Detect which cell encompasses the target text, then output its [X, Y] center coordinate. 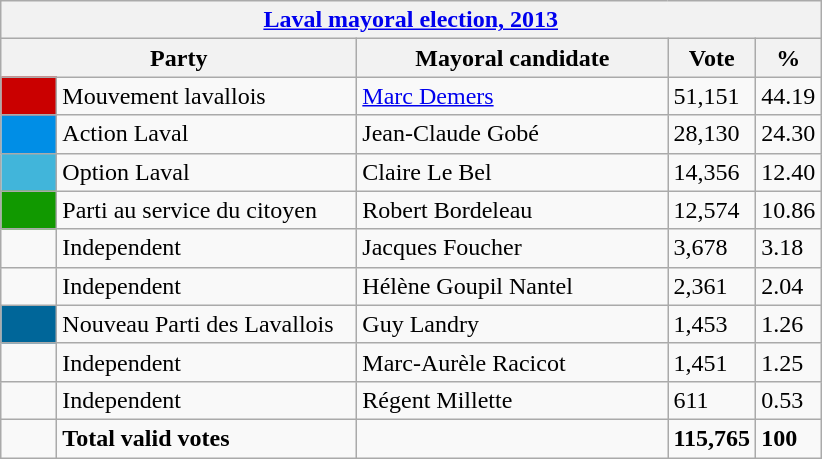
2,361 [712, 286]
1,453 [712, 324]
Marc-Aurèle Racicot [512, 362]
Hélène Goupil Nantel [512, 286]
115,765 [712, 438]
Mouvement lavallois [207, 96]
Marc Demers [512, 96]
Nouveau Parti des Lavallois [207, 324]
Jacques Foucher [512, 248]
Laval mayoral election, 2013 [411, 20]
2.04 [788, 286]
3,678 [712, 248]
1.26 [788, 324]
Vote [712, 58]
28,130 [712, 134]
51,151 [712, 96]
10.86 [788, 210]
Claire Le Bel [512, 172]
Parti au service du citoyen [207, 210]
Jean-Claude Gobé [512, 134]
24.30 [788, 134]
Party [179, 58]
Option Laval [207, 172]
0.53 [788, 400]
Total valid votes [207, 438]
611 [712, 400]
1.25 [788, 362]
12,574 [712, 210]
44.19 [788, 96]
12.40 [788, 172]
14,356 [712, 172]
Guy Landry [512, 324]
100 [788, 438]
Robert Bordeleau [512, 210]
1,451 [712, 362]
Action Laval [207, 134]
Mayoral candidate [512, 58]
Régent Millette [512, 400]
3.18 [788, 248]
% [788, 58]
